Detect which cell encompasses the target text, then output its (x, y) center coordinate. 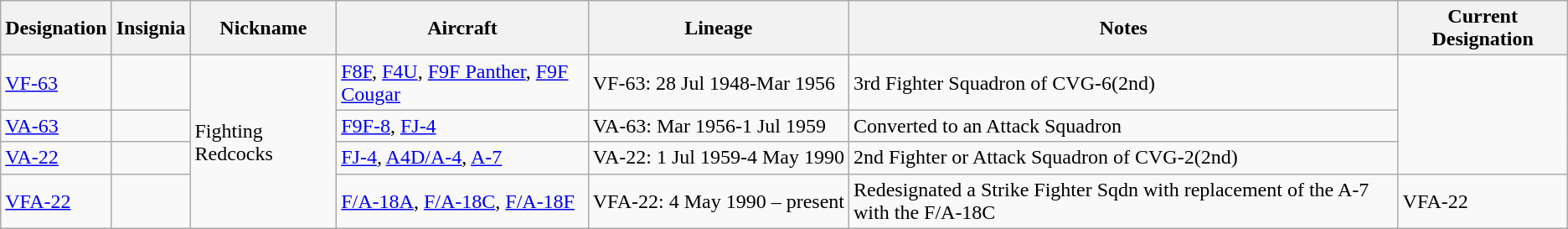
Fighting Redcocks (263, 142)
VFA-22: 4 May 1990 – present (719, 201)
VA-63 (56, 126)
Converted to an Attack Squadron (1124, 126)
Nickname (263, 29)
FJ-4, A4D/A-4, A-7 (462, 158)
F/A-18A, F/A-18C, F/A-18F (462, 201)
VA-22: 1 Jul 1959-4 May 1990 (719, 158)
VF-63: 28 Jul 1948-Mar 1956 (719, 82)
Notes (1124, 29)
Redesignated a Strike Fighter Sqdn with replacement of the A-7 with the F/A-18C (1124, 201)
Insignia (151, 29)
3rd Fighter Squadron of CVG-6(2nd) (1124, 82)
Aircraft (462, 29)
F8F, F4U, F9F Panther, F9F Cougar (462, 82)
VA-63: Mar 1956-1 Jul 1959 (719, 126)
2nd Fighter or Attack Squadron of CVG-2(2nd) (1124, 158)
VF-63 (56, 82)
Current Designation (1483, 29)
VA-22 (56, 158)
F9F-8, FJ-4 (462, 126)
Lineage (719, 29)
Designation (56, 29)
